Determine the [X, Y] coordinate at the center of the cell enclosing the given text.  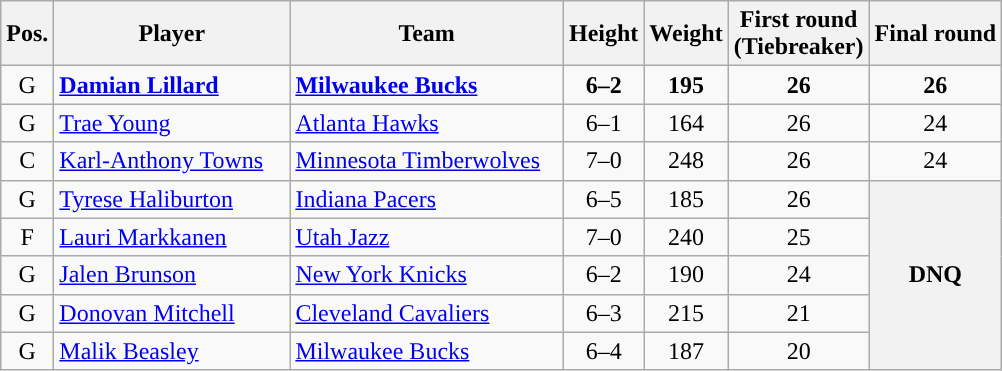
6–1 [603, 123]
25 [798, 237]
6–3 [603, 313]
First round (Tiebreaker) [798, 34]
Tyrese Haliburton [172, 199]
Final round [936, 34]
Team [427, 34]
Malik Beasley [172, 351]
Donovan Mitchell [172, 313]
215 [686, 313]
Height [603, 34]
195 [686, 85]
DNQ [936, 275]
Player [172, 34]
6–5 [603, 199]
190 [686, 275]
240 [686, 237]
248 [686, 161]
Cleveland Cavaliers [427, 313]
Weight [686, 34]
Utah Jazz [427, 237]
185 [686, 199]
6–4 [603, 351]
Atlanta Hawks [427, 123]
F [28, 237]
Indiana Pacers [427, 199]
Lauri Markkanen [172, 237]
New York Knicks [427, 275]
20 [798, 351]
Jalen Brunson [172, 275]
C [28, 161]
Damian Lillard [172, 85]
164 [686, 123]
Trae Young [172, 123]
Karl-Anthony Towns [172, 161]
Minnesota Timberwolves [427, 161]
Pos. [28, 34]
21 [798, 313]
187 [686, 351]
